Search for the cell housing the specified text and yield its (X, Y) center coordinate. 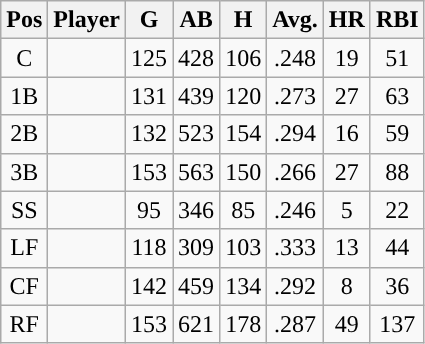
RF (24, 324)
459 (196, 286)
85 (244, 210)
51 (397, 58)
178 (244, 324)
103 (244, 248)
LF (24, 248)
106 (244, 58)
120 (244, 96)
137 (397, 324)
.294 (296, 134)
8 (346, 286)
154 (244, 134)
Player (87, 20)
132 (150, 134)
44 (397, 248)
22 (397, 210)
563 (196, 172)
142 (150, 286)
16 (346, 134)
59 (397, 134)
309 (196, 248)
63 (397, 96)
RBI (397, 20)
AB (196, 20)
346 (196, 210)
88 (397, 172)
HR (346, 20)
36 (397, 286)
118 (150, 248)
.246 (296, 210)
.333 (296, 248)
1B (24, 96)
Pos (24, 20)
.248 (296, 58)
125 (150, 58)
Avg. (296, 20)
439 (196, 96)
49 (346, 324)
.292 (296, 286)
CF (24, 286)
.287 (296, 324)
2B (24, 134)
13 (346, 248)
SS (24, 210)
3B (24, 172)
131 (150, 96)
150 (244, 172)
134 (244, 286)
523 (196, 134)
.266 (296, 172)
95 (150, 210)
C (24, 58)
19 (346, 58)
.273 (296, 96)
5 (346, 210)
H (244, 20)
428 (196, 58)
G (150, 20)
621 (196, 324)
